Find where the given text appears and provide that cell's center as (x, y) coordinate. 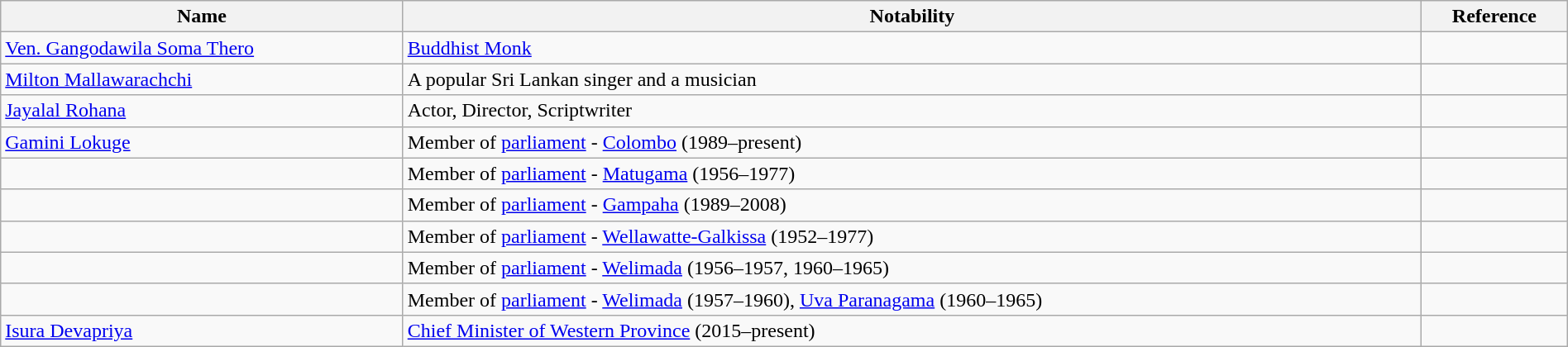
Name (202, 17)
Member of parliament - Gampaha (1989–2008) (911, 205)
Member of parliament - Colombo (1989–present) (911, 142)
Member of parliament - Matugama (1956–1977) (911, 173)
A popular Sri Lankan singer and a musician (911, 79)
Chief Minister of Western Province (2015–present) (911, 330)
Jayalal Rohana (202, 111)
Member of parliament - Wellawatte-Galkissa (1952–1977) (911, 236)
Member of parliament - Welimada (1957–1960), Uva Paranagama (1960–1965) (911, 299)
Milton Mallawarachchi (202, 79)
Gamini Lokuge (202, 142)
Isura Devapriya (202, 330)
Member of parliament - Welimada (1956–1957, 1960–1965) (911, 268)
Actor, Director, Scriptwriter (911, 111)
Notability (911, 17)
Reference (1495, 17)
Buddhist Monk (911, 48)
Ven. Gangodawila Soma Thero (202, 48)
